From the cell containing the given text, extract its center point as [x, y] coordinate. 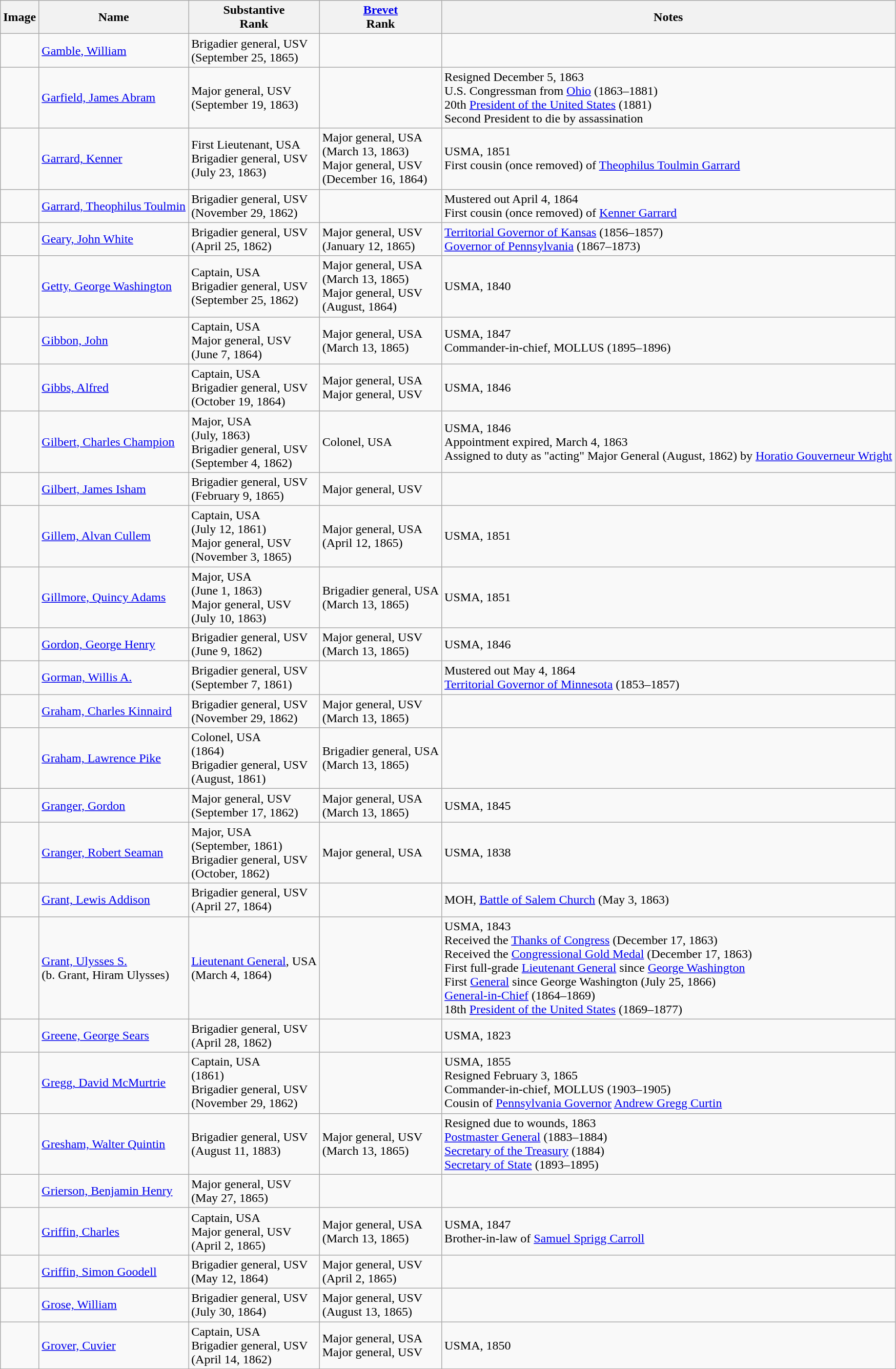
Notes [668, 17]
USMA, 1840 [668, 286]
Lieutenant General, USA(March 4, 1864) [254, 968]
Resigned December 5, 1863U.S. Congressman from Ohio (1863–1881)20th President of the United States (1881)Second President to die by assassination [668, 97]
Captain, USAMajor general, USV(April 2, 1865) [254, 1231]
Colonel, USA(1864)Brigadier general, USV(August, 1861) [254, 759]
Grierson, Benjamin Henry [114, 1191]
USMA, 1846Appointment expired, March 4, 1863Assigned to duty as "acting" Major General (August, 1862) by Horatio Gouverneur Wright [668, 442]
USMA, 1845 [668, 806]
Gilbert, James Isham [114, 489]
Brigadier general, USV(April 28, 1862) [254, 1035]
Brigadier general, USV(June 9, 1862) [254, 645]
Brigadier general, USV(September 25, 1865) [254, 50]
Captain, USA(1861)Brigadier general, USV(November 29, 1862) [254, 1082]
Gillmore, Quincy Adams [114, 598]
Gorman, Willis A. [114, 678]
Brigadier general, USV(February 9, 1865) [254, 489]
Territorial Governor of Kansas (1856–1857)Governor of Pennsylvania (1867–1873) [668, 239]
Grose, William [114, 1305]
Brigadier general, USV(May 12, 1864) [254, 1271]
Major, USA(July, 1863)Brigadier general, USV(September 4, 1862) [254, 442]
Image [19, 17]
Captain, USABrigadier general, USV(September 25, 1862) [254, 286]
Major general, USV(September 17, 1862) [254, 806]
Granger, Gordon [114, 806]
Major, USA(September, 1861)Brigadier general, USV(October, 1862) [254, 853]
Brigadier general, USV(July 30, 1864) [254, 1305]
Major general, USA(April 12, 1865) [380, 536]
SubstantiveRank [254, 17]
MOH, Battle of Salem Church (May 3, 1863) [668, 900]
Gilbert, Charles Champion [114, 442]
Getty, George Washington [114, 286]
Major, USA(June 1, 1863)Major general, USV(July 10, 1863) [254, 598]
Grant, Ulysses S.(b. Grant, Hiram Ulysses) [114, 968]
Major general, USV(September 19, 1863) [254, 97]
Mustered out April 4, 1864First cousin (once removed) of Kenner Garrard [668, 206]
Major general, USV(April 2, 1865) [380, 1271]
Captain, USAMajor general, USV(June 7, 1864) [254, 340]
Griffin, Charles [114, 1231]
Major general, USA [380, 853]
Major general, USV(January 12, 1865) [380, 239]
Granger, Robert Seaman [114, 853]
Resigned due to wounds, 1863Postmaster General (1883–1884)Secretary of the Treasury (1884)Secretary of State (1893–1895) [668, 1144]
Major general, USV [380, 489]
Garrard, Theophilus Toulmin [114, 206]
Garrard, Kenner [114, 159]
Graham, Charles Kinnaird [114, 711]
Major general, USA(March 13, 1863)Major general, USV(December 16, 1864) [380, 159]
Major general, USV(August 13, 1865) [380, 1305]
Brigadier general, USV(April 27, 1864) [254, 900]
USMA, 1838 [668, 853]
USMA, 1823 [668, 1035]
BrevetRank [380, 17]
Gamble, William [114, 50]
USMA, 1851First cousin (once removed) of Theophilus Toulmin Garrard [668, 159]
Brigadier general, USV(August 11, 1883) [254, 1144]
USMA, 1847Commander-in-chief, MOLLUS (1895–1896) [668, 340]
Mustered out May 4, 1864Territorial Governor of Minnesota (1853–1857) [668, 678]
Major general, USV(May 27, 1865) [254, 1191]
Brigadier general, USV(April 25, 1862) [254, 239]
Gregg, David McMurtrie [114, 1082]
Name [114, 17]
Gibbon, John [114, 340]
Brigadier general, USV(September 7, 1861) [254, 678]
Gresham, Walter Quintin [114, 1144]
Garfield, James Abram [114, 97]
Grant, Lewis Addison [114, 900]
Griffin, Simon Goodell [114, 1271]
Gibbs, Alfred [114, 387]
Geary, John White [114, 239]
USMA, 1850 [668, 1345]
Graham, Lawrence Pike [114, 759]
Captain, USABrigadier general, USV(October 19, 1864) [254, 387]
Captain, USA(July 12, 1861)Major general, USV(November 3, 1865) [254, 536]
First Lieutenant, USABrigadier general, USV(July 23, 1863) [254, 159]
Gillem, Alvan Cullem [114, 536]
Captain, USABrigadier general, USV(April 14, 1862) [254, 1345]
Colonel, USA [380, 442]
Gordon, George Henry [114, 645]
Grover, Cuvier [114, 1345]
Greene, George Sears [114, 1035]
Major general, USA(March 13, 1865)Major general, USV(August, 1864) [380, 286]
USMA, 1847Brother-in-law of Samuel Sprigg Carroll [668, 1231]
USMA, 1855Resigned February 3, 1865Commander-in-chief, MOLLUS (1903–1905)Cousin of Pennsylvania Governor Andrew Gregg Curtin [668, 1082]
